For the text-containing cell, return its midpoint in (x, y) coordinate format. 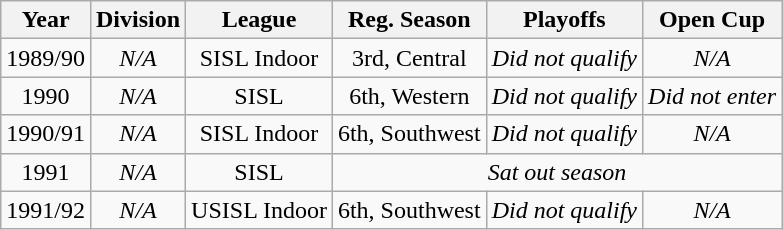
Year (46, 20)
1991/92 (46, 210)
Open Cup (712, 20)
Sat out season (556, 172)
Did not enter (712, 96)
Reg. Season (409, 20)
1990/91 (46, 134)
USISL Indoor (260, 210)
1989/90 (46, 58)
6th, Western (409, 96)
League (260, 20)
Playoffs (564, 20)
1990 (46, 96)
1991 (46, 172)
3rd, Central (409, 58)
Division (138, 20)
